From the cell containing the given text, extract its center point as [x, y] coordinate. 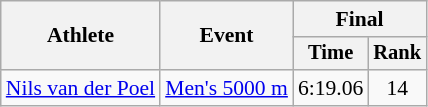
Rank [397, 54]
Nils van der Poel [80, 88]
Men's 5000 m [226, 88]
Event [226, 36]
14 [397, 88]
Final [360, 19]
Athlete [80, 36]
6:19.06 [330, 88]
Time [330, 54]
